Determine the [x, y] coordinate at the center of the cell enclosing the given text.  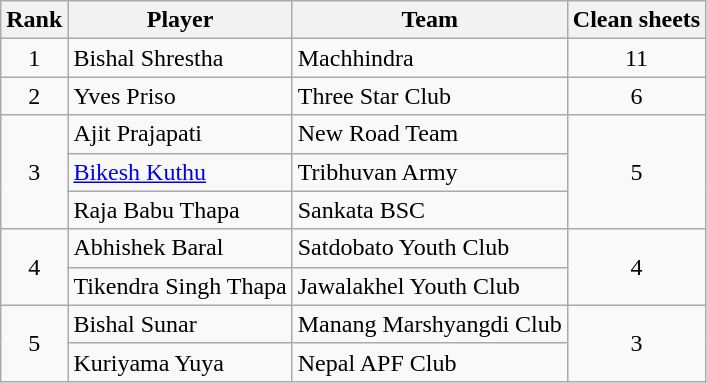
1 [34, 58]
Abhishek Baral [180, 248]
11 [636, 58]
Raja Babu Thapa [180, 210]
2 [34, 96]
Bishal Shrestha [180, 58]
Sankata BSC [430, 210]
Satdobato Youth Club [430, 248]
6 [636, 96]
Tikendra Singh Thapa [180, 286]
Machhindra [430, 58]
Bikesh Kuthu [180, 172]
Clean sheets [636, 20]
Player [180, 20]
Yves Priso [180, 96]
Bishal Sunar [180, 324]
Kuriyama Yuya [180, 362]
New Road Team [430, 134]
Jawalakhel Youth Club [430, 286]
Nepal APF Club [430, 362]
Rank [34, 20]
Tribhuvan Army [430, 172]
Three Star Club [430, 96]
Ajit Prajapati [180, 134]
Team [430, 20]
Manang Marshyangdi Club [430, 324]
